Pinpoint the cell where the given text exists, returning its [X, Y] midpoint coordinate. 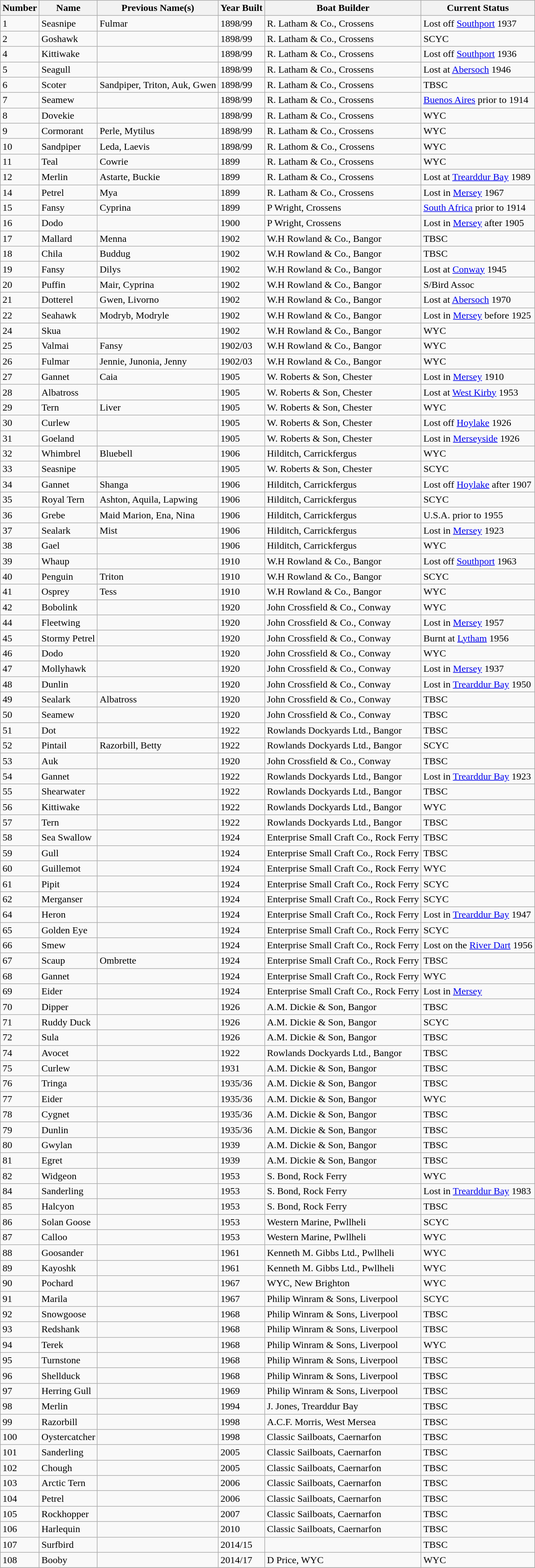
Grebe [68, 515]
57 [20, 822]
56 [20, 807]
Lost on the River Dart 1956 [478, 945]
25 [20, 346]
45 [20, 638]
Egret [68, 1160]
Booby [68, 1560]
Year Built [241, 8]
Sula [68, 1038]
Scoter [68, 85]
Lost in Mersey [478, 992]
Halcyon [68, 1207]
61 [20, 884]
107 [20, 1545]
Buenos Aires prior to 1914 [478, 100]
R. Lathom & Co., Crossens [343, 146]
32 [20, 454]
Chough [68, 1468]
39 [20, 561]
Turnstone [68, 1360]
104 [20, 1499]
Razorbill [68, 1421]
18 [20, 254]
10 [20, 146]
Valmai [68, 346]
71 [20, 1022]
Lost in Trearddur Bay 1923 [478, 776]
77 [20, 1099]
Lost at Abersoch 1970 [478, 300]
76 [20, 1084]
Astarte, Buckie [157, 177]
Oystercatcher [68, 1437]
Tringa [68, 1084]
Seagull [68, 69]
Ruddy Duck [68, 1022]
Lost off Southport 1936 [478, 54]
Shearwater [68, 792]
Jennie, Junonia, Jenny [157, 361]
Lost off Southport 1937 [478, 23]
Avocet [68, 1053]
D Price, WYC [343, 1560]
Goshawk [68, 39]
95 [20, 1360]
78 [20, 1114]
Calloo [68, 1237]
44 [20, 623]
U.S.A. prior to 1955 [478, 515]
Mist [157, 530]
1 [20, 23]
Pochard [68, 1283]
Whimbrel [68, 454]
Lost in Mersey before 1925 [478, 315]
96 [20, 1375]
Penguin [68, 576]
9 [20, 131]
46 [20, 653]
2 [20, 39]
Mallard [68, 239]
4 [20, 54]
Lost in Trearddur Bay 1950 [478, 684]
28 [20, 392]
40 [20, 576]
J. Jones, Trearddur Bay [343, 1406]
Lost in Mersey 1923 [478, 530]
Lost in Merseyside 1926 [478, 438]
Lost in Trearddur Bay 1947 [478, 914]
81 [20, 1160]
54 [20, 776]
Ashton, Aquila, Lapwing [157, 500]
Merganser [68, 899]
Boat Builder [343, 8]
106 [20, 1529]
Bobolink [68, 607]
Gael [68, 546]
Arctic Tern [68, 1483]
17 [20, 239]
99 [20, 1421]
94 [20, 1345]
2007 [241, 1514]
Razorbill, Betty [157, 746]
22 [20, 315]
37 [20, 530]
29 [20, 407]
60 [20, 868]
1969 [241, 1391]
Auk [68, 761]
85 [20, 1207]
Dotterel [68, 300]
Cowrie [157, 161]
11 [20, 161]
Lost in Mersey 1957 [478, 623]
Modryb, Modryle [157, 315]
Harlequin [68, 1529]
2010 [241, 1529]
27 [20, 377]
Liver [157, 407]
Redshank [68, 1329]
103 [20, 1483]
Puffin [68, 285]
Previous Name(s) [157, 8]
93 [20, 1329]
66 [20, 945]
Gull [68, 853]
Lost at Trearddur Bay 1989 [478, 177]
Cyprina [157, 208]
Lost in Mersey 1967 [478, 193]
Terek [68, 1345]
Teal [68, 161]
Whaup [68, 561]
21 [20, 300]
42 [20, 607]
Royal Tern [68, 500]
Current Status [478, 8]
52 [20, 746]
Pintail [68, 746]
Name [68, 8]
1994 [241, 1406]
30 [20, 423]
64 [20, 914]
70 [20, 1007]
58 [20, 838]
Triton [157, 576]
15 [20, 208]
Lost at Conway 1945 [478, 269]
Herring Gull [68, 1391]
Gwylan [68, 1145]
Gwen, Livorno [157, 300]
Menna [157, 239]
Solan Goose [68, 1222]
Mya [157, 193]
2014/15 [241, 1545]
101 [20, 1453]
Golden Eye [68, 930]
50 [20, 715]
65 [20, 930]
Lost off Hoylake after 1907 [478, 484]
59 [20, 853]
35 [20, 500]
105 [20, 1514]
Lost in Trearddur Bay 1983 [478, 1191]
Guillemot [68, 868]
Shellduck [68, 1375]
Scaup [68, 961]
Dilys [157, 269]
Cygnet [68, 1114]
8 [20, 115]
36 [20, 515]
98 [20, 1406]
Lost in Mersey 1937 [478, 669]
Lost in Mersey after 1905 [478, 223]
74 [20, 1053]
19 [20, 269]
Sandpiper [68, 146]
1900 [241, 223]
102 [20, 1468]
82 [20, 1176]
A.C.F. Morris, West Mersea [343, 1421]
33 [20, 469]
20 [20, 285]
Seahawk [68, 315]
100 [20, 1437]
Heron [68, 914]
Sea Swallow [68, 838]
86 [20, 1222]
Dipper [68, 1007]
14 [20, 193]
Shanga [157, 484]
Leda, Laevis [157, 146]
53 [20, 761]
72 [20, 1038]
55 [20, 792]
91 [20, 1299]
48 [20, 684]
Widgeon [68, 1176]
16 [20, 223]
97 [20, 1391]
S/Bird Assoc [478, 285]
90 [20, 1283]
Surfbird [68, 1545]
Number [20, 8]
Osprey [68, 592]
12 [20, 177]
Burnt at Lytham 1956 [478, 638]
Ombrette [157, 961]
Chila [68, 254]
108 [20, 1560]
Dovekie [68, 115]
Smew [68, 945]
Skua [68, 331]
South Africa prior to 1914 [478, 208]
24 [20, 331]
7 [20, 100]
Goeland [68, 438]
Lost off Hoylake 1926 [478, 423]
Lost at Abersoch 1946 [478, 69]
88 [20, 1253]
51 [20, 730]
41 [20, 592]
Dot [68, 730]
75 [20, 1068]
Stormy Petrel [68, 638]
62 [20, 899]
Lost in Mersey 1910 [478, 377]
34 [20, 484]
84 [20, 1191]
31 [20, 438]
Mair, Cyprina [157, 285]
49 [20, 700]
67 [20, 961]
Bluebell [157, 454]
38 [20, 546]
WYC, New Brighton [343, 1283]
89 [20, 1268]
Fleetwing [68, 623]
68 [20, 976]
87 [20, 1237]
Buddug [157, 254]
Mollyhawk [68, 669]
Cormorant [68, 131]
92 [20, 1314]
5 [20, 69]
Kayoshk [68, 1268]
80 [20, 1145]
2014/17 [241, 1560]
Marila [68, 1299]
Maid Marion, Ena, Nina [157, 515]
Snowgoose [68, 1314]
47 [20, 669]
Lost off Southport 1963 [478, 561]
26 [20, 361]
Sandpiper, Triton, Auk, Gwen [157, 85]
6 [20, 85]
Goosander [68, 1253]
Perle, Mytilus [157, 131]
Caia [157, 377]
1931 [241, 1068]
Pipit [68, 884]
Lost at West Kirby 1953 [478, 392]
69 [20, 992]
79 [20, 1130]
Rockhopper [68, 1514]
Tess [157, 592]
